Search for the cell housing the specified text and yield its (X, Y) center coordinate. 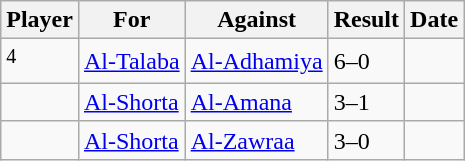
6–0 (366, 62)
3–1 (366, 102)
Date (434, 20)
Al-Talaba (132, 62)
Al-Amana (256, 102)
Al-Adhamiya (256, 62)
For (132, 20)
3–0 (366, 140)
Against (256, 20)
Al-Zawraa (256, 140)
Result (366, 20)
Player (40, 20)
4 (40, 62)
